Scan for the cell matching the given text and deliver its [X, Y] coordinate at center. 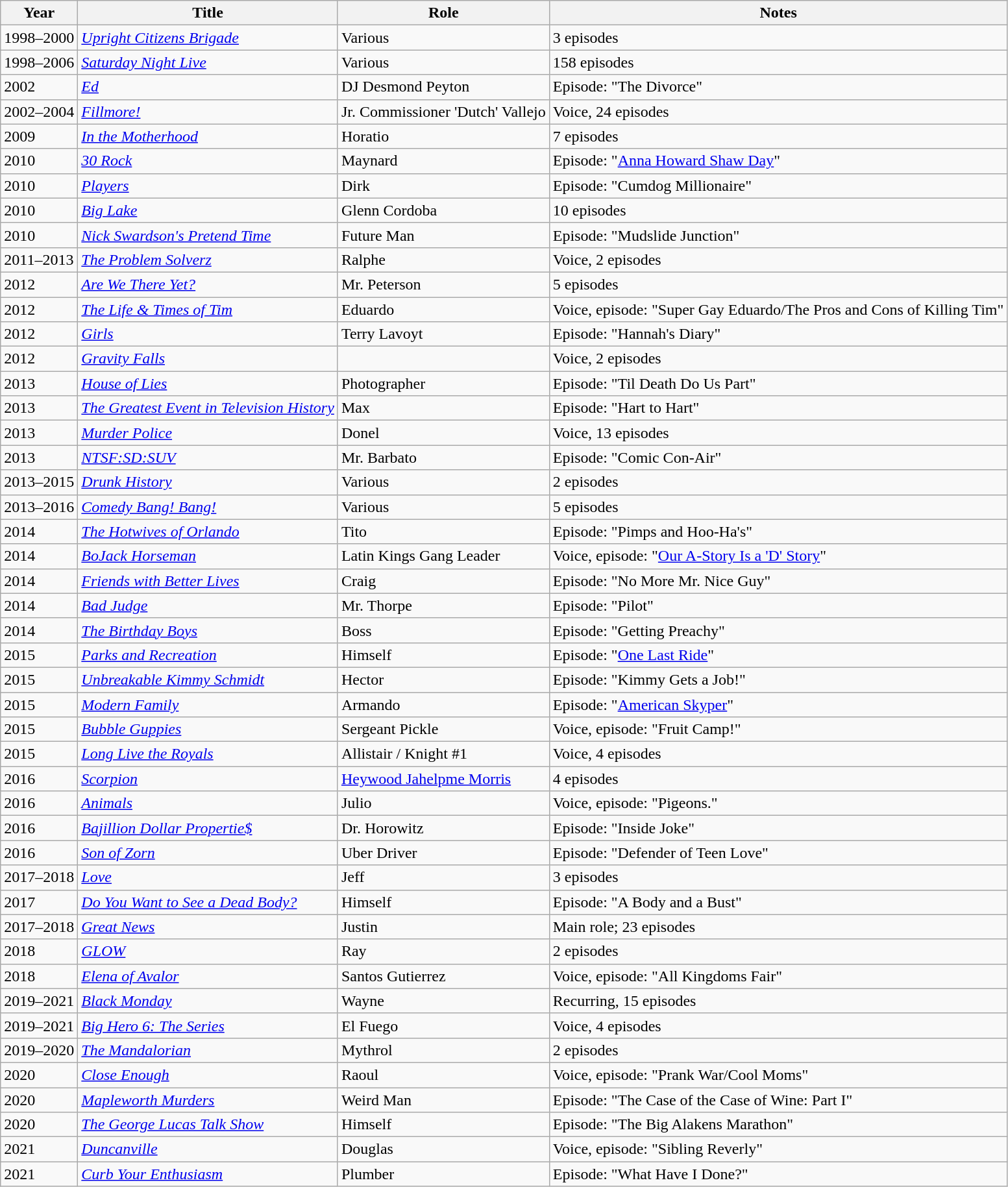
2013–2016 [39, 507]
Are We There Yet? [208, 284]
Voice, episode: "Our A-Story Is a 'D' Story" [778, 556]
Glenn Cordoba [443, 210]
Recurring, 15 episodes [778, 1001]
Episode: "Pimps and Hoo-Ha's" [778, 532]
Sergeant Pickle [443, 729]
2019–2020 [39, 1050]
Drunk History [208, 482]
Episode: "One Last Ride" [778, 655]
Donel [443, 433]
Heywood Jahelpme Morris [443, 779]
GLOW [208, 951]
Eduardo [443, 310]
Love [208, 877]
Big Lake [208, 210]
Elena of Avalor [208, 976]
2009 [39, 136]
Episode: "Inside Joke" [778, 828]
Santos Gutierrez [443, 976]
Voice, episode: "Sibling Reverly" [778, 1149]
Girls [208, 334]
Episode: "Getting Preachy" [778, 630]
2017 [39, 902]
Curb Your Enthusiasm [208, 1174]
The Life & Times of Tim [208, 310]
House of Lies [208, 384]
Allistair / Knight #1 [443, 754]
Episode: "A Body and a Bust" [778, 902]
Episode: "Anna Howard Shaw Day" [778, 161]
158 episodes [778, 62]
Episode: "No More Mr. Nice Guy" [778, 581]
Mapleworth Murders [208, 1100]
4 episodes [778, 779]
Terry Lavoyt [443, 334]
2002 [39, 87]
The Mandalorian [208, 1050]
Photographer [443, 384]
1998–2000 [39, 38]
Main role; 23 episodes [778, 927]
Gravity Falls [208, 359]
Hector [443, 679]
30 Rock [208, 161]
Craig [443, 581]
BoJack Horseman [208, 556]
Bajillion Dollar Propertie$ [208, 828]
Dirk [443, 186]
Voice, episode: "Pigeons." [778, 803]
Mr. Thorpe [443, 606]
Title [208, 13]
Episode: "Cumdog Millionaire" [778, 186]
7 episodes [778, 136]
Nick Swardson's Pretend Time [208, 235]
Episode: "Kimmy Gets a Job!" [778, 679]
2011–2013 [39, 260]
Murder Police [208, 433]
Wayne [443, 1001]
Fillmore! [208, 112]
2013–2015 [39, 482]
Episode: "Defender of Teen Love" [778, 853]
Ralphe [443, 260]
Role [443, 13]
Mythrol [443, 1050]
Animals [208, 803]
Tito [443, 532]
Modern Family [208, 704]
Big Hero 6: The Series [208, 1025]
Max [443, 408]
Bad Judge [208, 606]
Plumber [443, 1174]
Future Man [443, 235]
Black Monday [208, 1001]
Episode: "Mudslide Junction" [778, 235]
The Hotwives of Orlando [208, 532]
The George Lucas Talk Show [208, 1125]
Friends with Better Lives [208, 581]
Douglas [443, 1149]
Parks and Recreation [208, 655]
Boss [443, 630]
Unbreakable Kimmy Schmidt [208, 679]
Voice, episode: "Prank War/Cool Moms" [778, 1075]
Horatio [443, 136]
Ray [443, 951]
Episode: "Hannah's Diary" [778, 334]
Year [39, 13]
2002–2004 [39, 112]
Episode: "The Big Alakens Marathon" [778, 1125]
Voice, 24 episodes [778, 112]
Duncanville [208, 1149]
Mr. Barbato [443, 458]
NTSF:SD:SUV [208, 458]
Son of Zorn [208, 853]
Episode: "Pilot" [778, 606]
Voice, episode: "Super Gay Eduardo/The Pros and Cons of Killing Tim" [778, 310]
Episode: "What Have I Done?" [778, 1174]
Players [208, 186]
Justin [443, 927]
Episode: "Comic Con-Air" [778, 458]
Dr. Horowitz [443, 828]
Weird Man [443, 1100]
Julio [443, 803]
The Problem Solverz [208, 260]
Jr. Commissioner 'Dutch' Vallejo [443, 112]
Notes [778, 13]
Scorpion [208, 779]
Ed [208, 87]
Jeff [443, 877]
Great News [208, 927]
Mr. Peterson [443, 284]
Raoul [443, 1075]
Latin Kings Gang Leader [443, 556]
Episode: "Til Death Do Us Part" [778, 384]
In the Motherhood [208, 136]
The Greatest Event in Television History [208, 408]
Comedy Bang! Bang! [208, 507]
Voice, episode: "All Kingdoms Fair" [778, 976]
Episode: "Hart to Hart" [778, 408]
DJ Desmond Peyton [443, 87]
Voice, episode: "Fruit Camp!" [778, 729]
Episode: "The Case of the Case of Wine: Part I" [778, 1100]
Bubble Guppies [208, 729]
Saturday Night Live [208, 62]
Voice, 13 episodes [778, 433]
Long Live the Royals [208, 754]
Maynard [443, 161]
1998–2006 [39, 62]
Armando [443, 704]
10 episodes [778, 210]
Do You Want to See a Dead Body? [208, 902]
Close Enough [208, 1075]
Upright Citizens Brigade [208, 38]
The Birthday Boys [208, 630]
Episode: "American Skyper" [778, 704]
Uber Driver [443, 853]
Episode: "The Divorce" [778, 87]
El Fuego [443, 1025]
